For the text-containing cell, return its midpoint in (x, y) coordinate format. 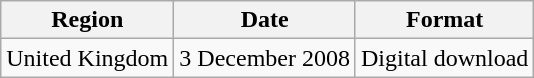
United Kingdom (88, 58)
Date (265, 20)
Digital download (444, 58)
Format (444, 20)
Region (88, 20)
3 December 2008 (265, 58)
